Return [X, Y] of the center of cell containing provided text 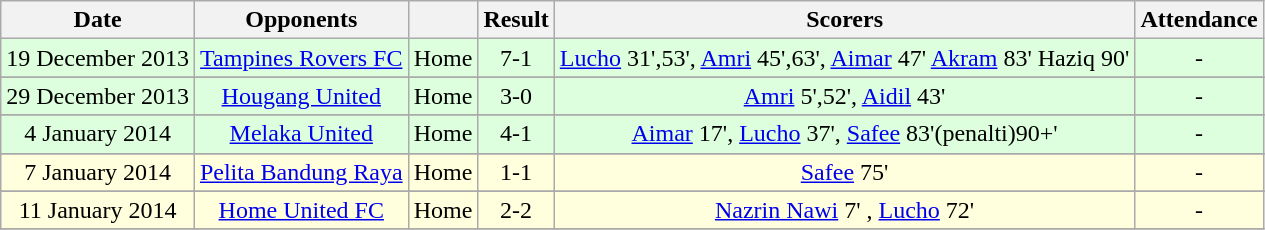
4 January 2014 [98, 134]
Lucho 31',53', Amri 45',63', Aimar 47' Akram 83' Haziq 90' [844, 58]
4-1 [516, 134]
Aimar 17', Lucho 37', Safee 83'(penalti)90+' [844, 134]
2-2 [516, 210]
1-1 [516, 172]
29 December 2013 [98, 96]
Opponents [301, 20]
Date [98, 20]
Scorers [844, 20]
Safee 75' [844, 172]
Pelita Bandung Raya [301, 172]
Home United FC [301, 210]
Tampines Rovers FC [301, 58]
7-1 [516, 58]
Result [516, 20]
3-0 [516, 96]
Attendance [1199, 20]
Hougang United [301, 96]
11 January 2014 [98, 210]
Nazrin Nawi 7' , Lucho 72' [844, 210]
7 January 2014 [98, 172]
Melaka United [301, 134]
19 December 2013 [98, 58]
Amri 5',52', Aidil 43' [844, 96]
